Extract the (x, y) coordinate from the center of the cell holding the provided text.  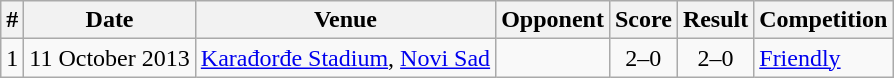
11 October 2013 (110, 58)
Competition (824, 20)
Score (643, 20)
Venue (345, 20)
Karađorđe Stadium, Novi Sad (345, 58)
Friendly (824, 58)
# (12, 20)
Result (715, 20)
Date (110, 20)
Opponent (553, 20)
1 (12, 58)
